For the text-containing cell, return its midpoint in [x, y] coordinate format. 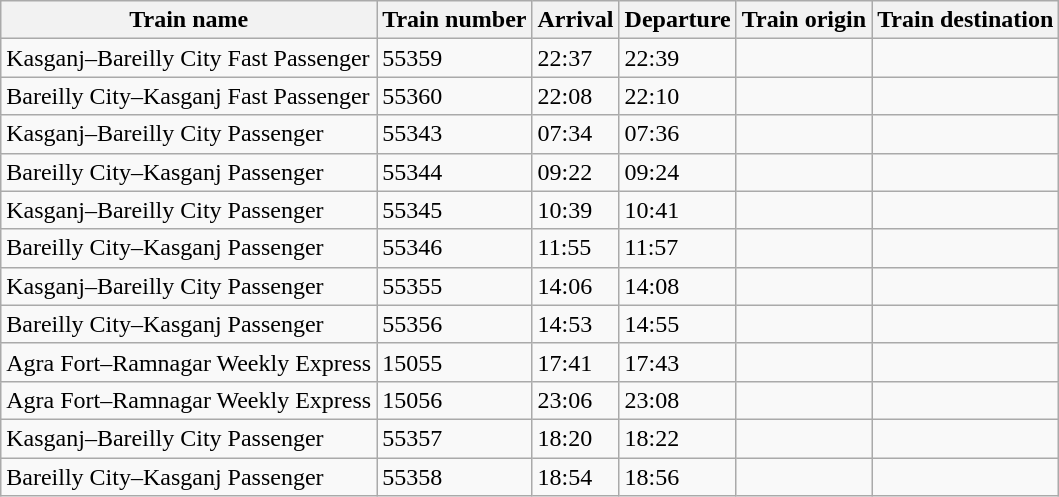
Departure [678, 20]
17:41 [576, 362]
18:54 [576, 477]
Train name [189, 20]
23:08 [678, 400]
09:22 [576, 172]
Bareilly City–Kasganj Fast Passenger [189, 96]
Arrival [576, 20]
55346 [454, 248]
23:06 [576, 400]
14:06 [576, 286]
Train number [454, 20]
18:22 [678, 438]
15056 [454, 400]
11:57 [678, 248]
55360 [454, 96]
55344 [454, 172]
15055 [454, 362]
Kasganj–Bareilly City Fast Passenger [189, 58]
14:08 [678, 286]
55355 [454, 286]
55345 [454, 210]
14:55 [678, 324]
55359 [454, 58]
18:56 [678, 477]
14:53 [576, 324]
07:34 [576, 134]
55356 [454, 324]
22:37 [576, 58]
55358 [454, 477]
18:20 [576, 438]
Train destination [966, 20]
22:39 [678, 58]
55357 [454, 438]
22:10 [678, 96]
55343 [454, 134]
10:41 [678, 210]
22:08 [576, 96]
10:39 [576, 210]
09:24 [678, 172]
11:55 [576, 248]
17:43 [678, 362]
07:36 [678, 134]
Train origin [804, 20]
